Identify which cell holds the provided text, then report its [X, Y] central coordinate. 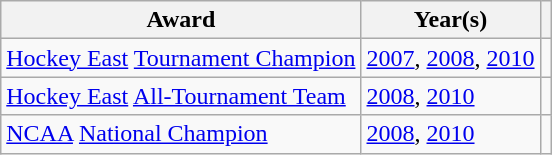
Year(s) [450, 20]
NCAA National Champion [181, 134]
Award [181, 20]
Hockey East Tournament Champion [181, 58]
Hockey East All-Tournament Team [181, 96]
2007, 2008, 2010 [450, 58]
